Search for the cell housing the specified text and yield its [x, y] center coordinate. 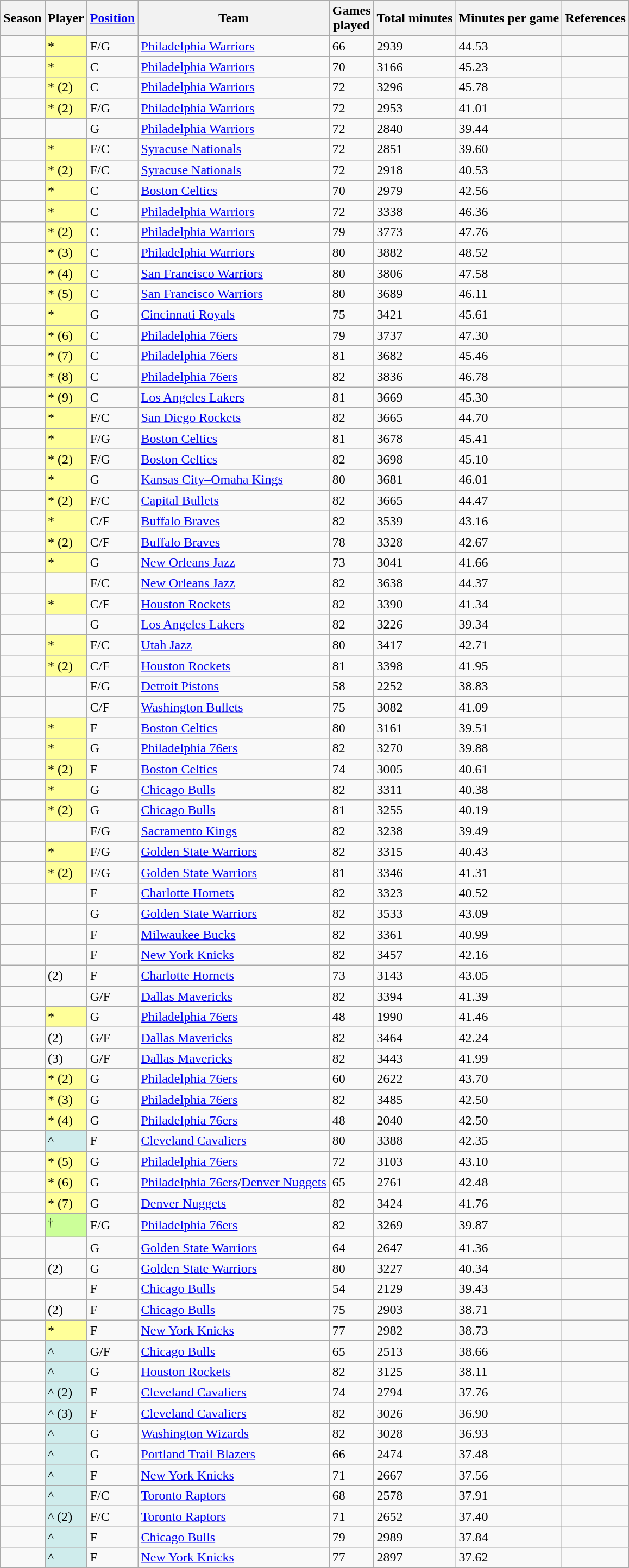
45.61 [509, 315]
36.90 [509, 1413]
39.44 [509, 129]
3443 [415, 1058]
2851 [415, 149]
42.56 [509, 191]
2578 [415, 1496]
3533 [415, 913]
39.34 [509, 625]
Capital Bullets [234, 500]
45.46 [509, 356]
41.46 [509, 1017]
2040 [415, 1120]
3394 [415, 996]
1990 [415, 1017]
44.37 [509, 583]
41.76 [509, 1203]
3166 [415, 67]
2129 [415, 1289]
39.60 [509, 149]
3226 [415, 625]
38.83 [509, 687]
41.09 [509, 707]
3539 [415, 521]
San Diego Rockets [234, 418]
3161 [415, 728]
3669 [415, 397]
43.09 [509, 913]
39.51 [509, 728]
41.66 [509, 562]
48.52 [509, 252]
38.71 [509, 1310]
3338 [415, 211]
41.95 [509, 666]
2513 [415, 1351]
3882 [415, 252]
Total minutes [415, 18]
42.67 [509, 542]
† [66, 1226]
3457 [415, 955]
^ (3) [66, 1413]
2647 [415, 1248]
44.70 [509, 418]
40.19 [509, 810]
3390 [415, 604]
2652 [415, 1516]
Player [66, 18]
Kansas City–Omaha Kings [234, 480]
3398 [415, 666]
40.34 [509, 1268]
37.62 [509, 1558]
3638 [415, 583]
References [595, 18]
2794 [415, 1392]
3028 [415, 1433]
2622 [415, 1079]
3328 [415, 542]
3143 [415, 976]
3311 [415, 790]
43.05 [509, 976]
40.99 [509, 934]
40.61 [509, 769]
Denver Nuggets [234, 1203]
* (8) [66, 377]
42.35 [509, 1141]
Season [23, 18]
46.11 [509, 294]
46.36 [509, 211]
3424 [415, 1203]
68 [351, 1496]
39.49 [509, 831]
38.73 [509, 1330]
46.01 [509, 480]
40.53 [509, 170]
2989 [415, 1537]
41.01 [509, 108]
42.71 [509, 645]
Utah Jazz [234, 645]
43.70 [509, 1079]
Minutes per game [509, 18]
40.52 [509, 893]
3681 [415, 480]
47.76 [509, 232]
3269 [415, 1226]
3296 [415, 87]
41.39 [509, 996]
47.58 [509, 273]
45.41 [509, 439]
38.11 [509, 1372]
3346 [415, 872]
42.24 [509, 1038]
42.16 [509, 955]
78 [351, 542]
39.87 [509, 1226]
2474 [415, 1455]
3485 [415, 1100]
2840 [415, 129]
64 [351, 1248]
3323 [415, 893]
Washington Bullets [234, 707]
37.84 [509, 1537]
Washington Wizards [234, 1433]
3255 [415, 810]
37.91 [509, 1496]
38.66 [509, 1351]
2979 [415, 191]
45.23 [509, 67]
45.10 [509, 459]
39.43 [509, 1289]
45.78 [509, 87]
3103 [415, 1161]
Sacramento Kings [234, 831]
3836 [415, 377]
46.78 [509, 377]
3388 [415, 1141]
3270 [415, 748]
Milwaukee Bucks [234, 934]
(3) [66, 1058]
3082 [415, 707]
37.76 [509, 1392]
2761 [415, 1182]
44.53 [509, 46]
* (9) [66, 397]
3678 [415, 439]
43.10 [509, 1161]
2252 [415, 687]
Gamesplayed [351, 18]
47.30 [509, 335]
37.48 [509, 1455]
3689 [415, 294]
3682 [415, 356]
3026 [415, 1413]
40.43 [509, 852]
2953 [415, 108]
2897 [415, 1558]
39.88 [509, 748]
40.38 [509, 790]
Cincinnati Royals [234, 315]
41.99 [509, 1058]
2982 [415, 1330]
3773 [415, 232]
3737 [415, 335]
3041 [415, 562]
3005 [415, 769]
2939 [415, 46]
60 [351, 1079]
54 [351, 1289]
2903 [415, 1310]
3464 [415, 1038]
42.48 [509, 1182]
3421 [415, 315]
Position [112, 18]
3806 [415, 273]
2918 [415, 170]
3238 [415, 831]
3315 [415, 852]
3361 [415, 934]
43.16 [509, 521]
3227 [415, 1268]
44.47 [509, 500]
41.34 [509, 604]
58 [351, 687]
Portland Trail Blazers [234, 1455]
41.31 [509, 872]
2667 [415, 1475]
Detroit Pistons [234, 687]
37.40 [509, 1516]
37.56 [509, 1475]
41.36 [509, 1248]
45.30 [509, 397]
3125 [415, 1372]
Philadelphia 76ers/Denver Nuggets [234, 1182]
3417 [415, 645]
Team [234, 18]
36.93 [509, 1433]
3698 [415, 459]
